Extract the [x, y] coordinate from the center of the cell holding the provided text.  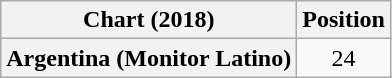
Position [344, 20]
Chart (2018) [149, 20]
24 [344, 58]
Argentina (Monitor Latino) [149, 58]
